Extract the [X, Y] coordinate from the center of the cell holding the provided text.  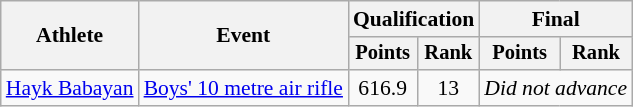
Final [556, 19]
Hayk Babayan [70, 88]
Boys' 10 metre air rifle [244, 88]
Event [244, 36]
616.9 [382, 88]
13 [448, 88]
Did not advance [556, 88]
Athlete [70, 36]
Qualification [414, 19]
